Search for the cell housing the specified text and yield its [x, y] center coordinate. 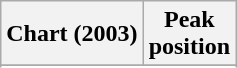
Peakposition [189, 34]
Chart (2003) [72, 34]
